Search for the cell housing the specified text and yield its (x, y) center coordinate. 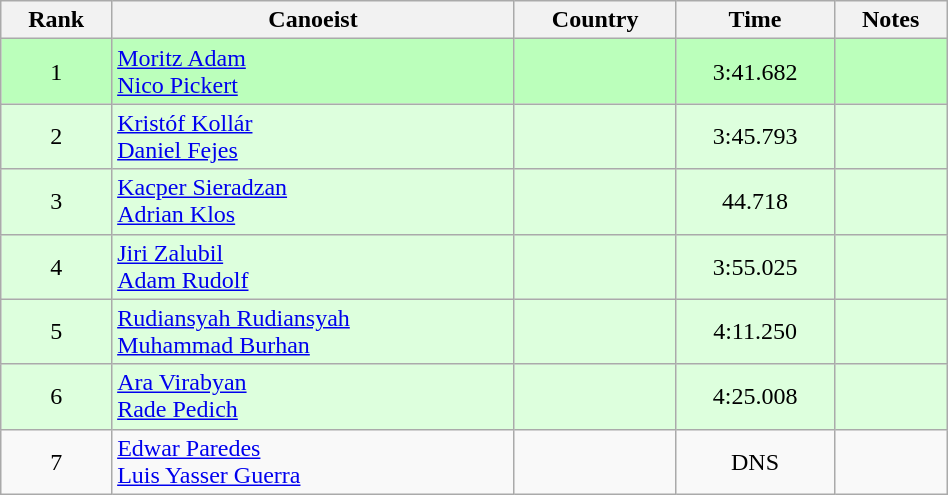
3 (56, 202)
Rank (56, 20)
3:41.682 (755, 72)
6 (56, 396)
5 (56, 332)
DNS (755, 462)
Kristóf KollárDaniel Fejes (314, 136)
Moritz AdamNico Pickert (314, 72)
7 (56, 462)
1 (56, 72)
Ara VirabyanRade Pedich (314, 396)
Jiri ZalubilAdam Rudolf (314, 266)
Edwar ParedesLuis Yasser Guerra (314, 462)
44.718 (755, 202)
4:25.008 (755, 396)
3:55.025 (755, 266)
4 (56, 266)
Kacper SieradzanAdrian Klos (314, 202)
Country (595, 20)
Rudiansyah RudiansyahMuhammad Burhan (314, 332)
Canoeist (314, 20)
2 (56, 136)
4:11.250 (755, 332)
Time (755, 20)
Notes (890, 20)
3:45.793 (755, 136)
